Identify which cell holds the provided text, then report its (X, Y) central coordinate. 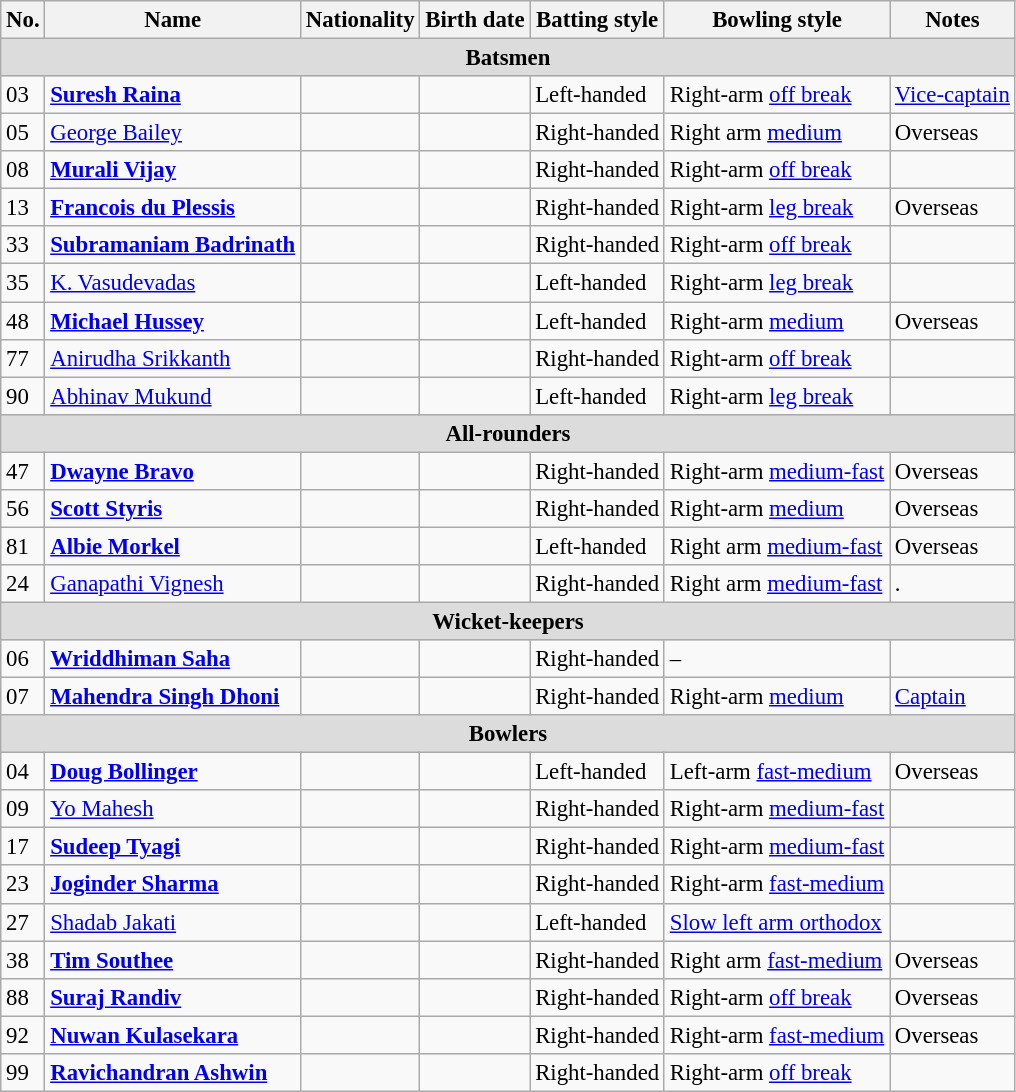
13 (23, 208)
Wriddhiman Saha (173, 659)
05 (23, 133)
03 (23, 95)
56 (23, 509)
Scott Styris (173, 509)
Tim Southee (173, 960)
Mahendra Singh Dhoni (173, 697)
Murali Vijay (173, 170)
Wicket-keepers (508, 621)
All-rounders (508, 433)
Joginder Sharma (173, 885)
Name (173, 20)
88 (23, 997)
Nationality (360, 20)
Suraj Randiv (173, 997)
Right arm fast-medium (776, 960)
K. Vasudevadas (173, 283)
Shadab Jakati (173, 922)
07 (23, 697)
Vice-captain (953, 95)
23 (23, 885)
Left-arm fast-medium (776, 772)
– (776, 659)
06 (23, 659)
24 (23, 584)
Nuwan Kulasekara (173, 1035)
Albie Morkel (173, 546)
Right arm medium (776, 133)
. (953, 584)
Ravichandran Ashwin (173, 1073)
77 (23, 358)
Bowling style (776, 20)
Bowlers (508, 734)
92 (23, 1035)
38 (23, 960)
George Bailey (173, 133)
17 (23, 847)
Slow left arm orthodox (776, 922)
Birth date (475, 20)
04 (23, 772)
27 (23, 922)
99 (23, 1073)
No. (23, 20)
Sudeep Tyagi (173, 847)
Ganapathi Vignesh (173, 584)
Captain (953, 697)
Yo Mahesh (173, 809)
Subramaniam Badrinath (173, 245)
90 (23, 396)
Michael Hussey (173, 321)
35 (23, 283)
81 (23, 546)
33 (23, 245)
Dwayne Bravo (173, 471)
Anirudha Srikkanth (173, 358)
09 (23, 809)
47 (23, 471)
48 (23, 321)
Francois du Plessis (173, 208)
Notes (953, 20)
Doug Bollinger (173, 772)
08 (23, 170)
Suresh Raina (173, 95)
Batting style (598, 20)
Abhinav Mukund (173, 396)
Batsmen (508, 58)
